Output the (x, y) coordinate of the center of the cell containing the given text.  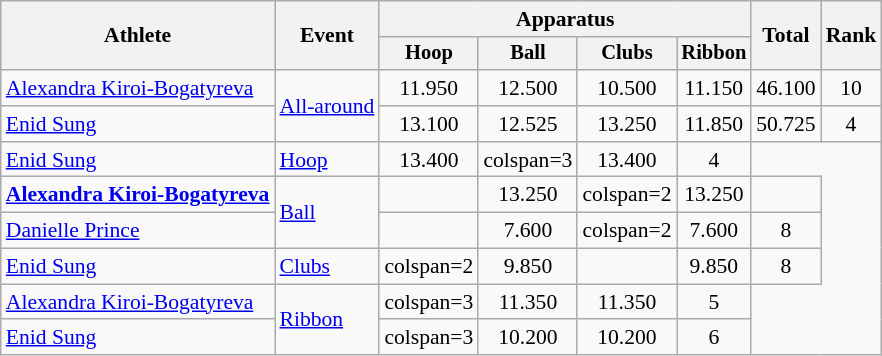
Danielle Prince (138, 231)
12.525 (528, 124)
All-around (326, 106)
10.500 (626, 88)
Total (786, 36)
5 (714, 302)
11.850 (714, 124)
10 (852, 88)
11.950 (428, 88)
50.725 (786, 124)
Athlete (138, 36)
Event (326, 36)
6 (714, 338)
11.150 (714, 88)
13.100 (428, 124)
46.100 (786, 88)
12.500 (528, 88)
Apparatus (565, 19)
Rank (852, 36)
